From the cell containing the given text, extract its center point as (x, y) coordinate. 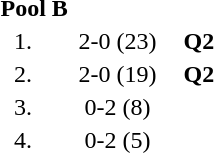
0-2 (8) (118, 107)
2-0 (19) (118, 74)
2-0 (23) (118, 41)
